From the cell containing the given text, extract its center point as [x, y] coordinate. 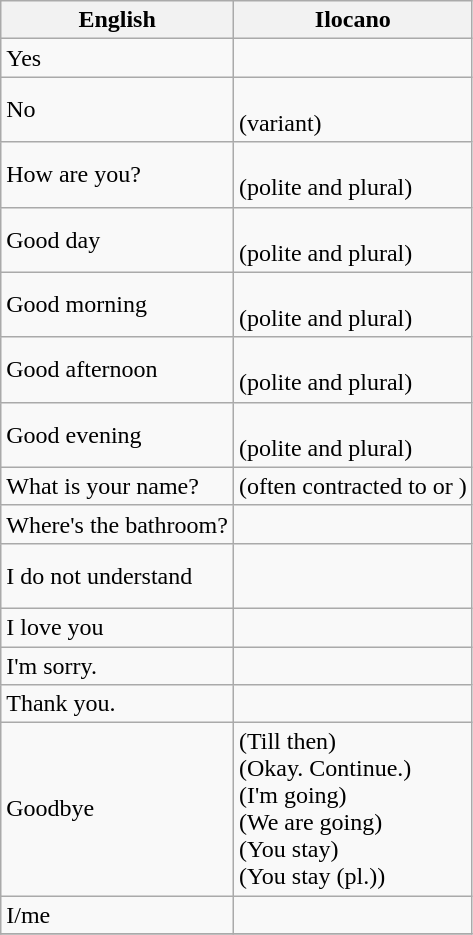
No [118, 110]
How are you? [118, 174]
I'm sorry. [118, 665]
Where's the bathroom? [118, 524]
Good morning [118, 304]
Good day [118, 240]
I/me [118, 915]
(variant) [352, 110]
Good evening [118, 434]
Thank you. [118, 704]
(Till then) (Okay. Continue.) (I'm going) (We are going) (You stay) (You stay (pl.)) [352, 810]
What is your name? [118, 486]
Goodbye [118, 810]
I love you [118, 627]
Good afternoon [118, 370]
Yes [118, 58]
English [118, 20]
(often contracted to or ) [352, 486]
Ilocano [352, 20]
I do not understand [118, 576]
